Output the [x, y] coordinate of the center of the cell containing the given text.  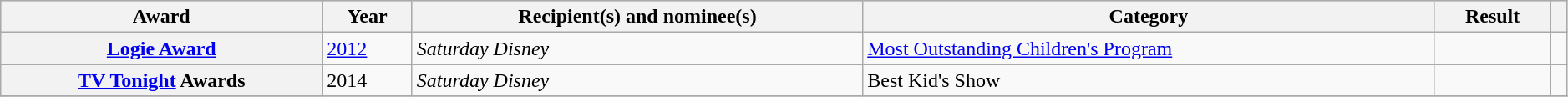
Most Outstanding Children's Program [1149, 48]
Result [1492, 17]
TV Tonight Awards [162, 80]
Award [162, 17]
Year [368, 17]
Best Kid's Show [1149, 80]
Category [1149, 17]
Recipient(s) and nominee(s) [637, 17]
Logie Award [162, 48]
2014 [368, 80]
2012 [368, 48]
